Scan for the cell matching the given text and deliver its [X, Y] coordinate at center. 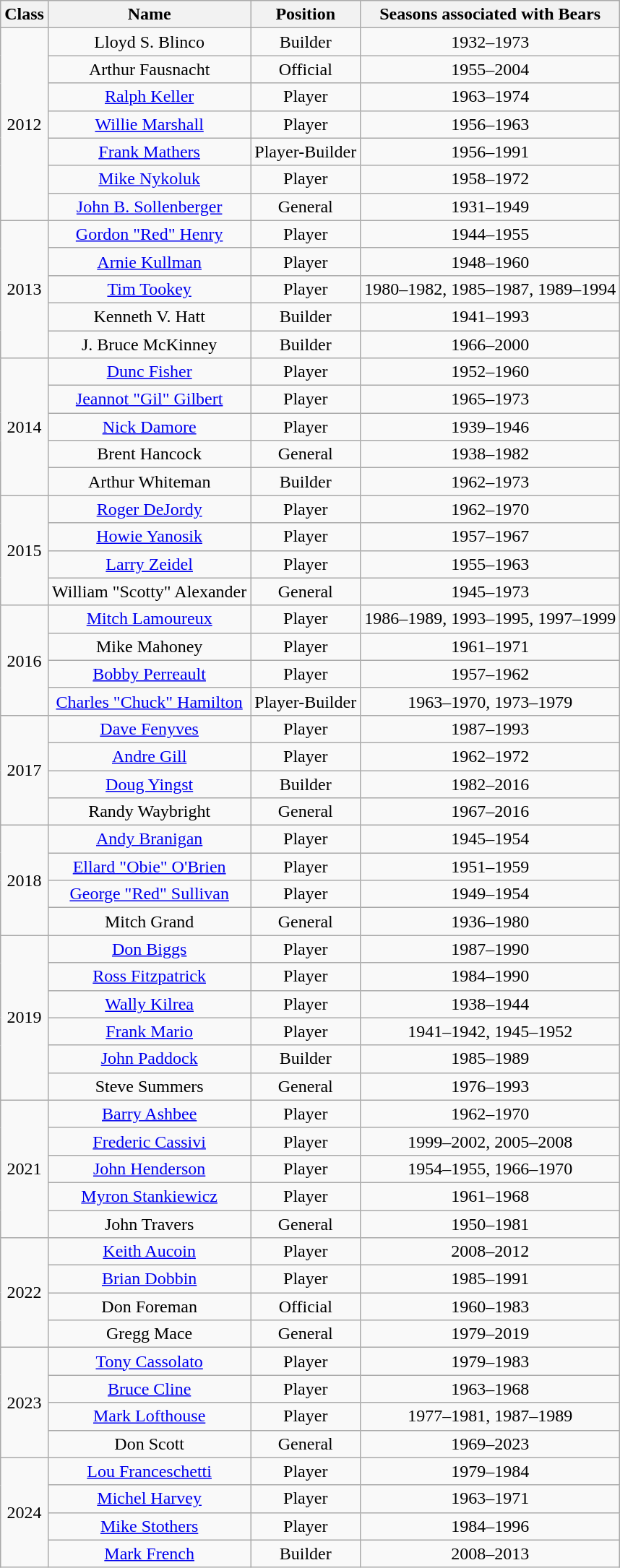
Arthur Fausnacht [149, 69]
Bruce Cline [149, 1389]
John Paddock [149, 1059]
Mark Lofthouse [149, 1416]
1961–1971 [490, 646]
1962–1973 [490, 482]
Andre Gill [149, 756]
John Travers [149, 1224]
1954–1955, 1966–1970 [490, 1169]
Frank Mario [149, 1031]
Don Biggs [149, 949]
1948–1960 [490, 261]
Randy Waybright [149, 812]
William "Scotty" Alexander [149, 592]
1938–1982 [490, 454]
2018 [25, 880]
1941–1993 [490, 316]
Frederic Cassivi [149, 1141]
Mitch Grand [149, 922]
1957–1967 [490, 537]
1980–1982, 1985–1987, 1989–1994 [490, 289]
2016 [25, 660]
Arnie Kullman [149, 261]
Steve Summers [149, 1086]
Roger DeJordy [149, 509]
1932–1973 [490, 42]
1987–1993 [490, 729]
Michel Harvey [149, 1499]
George "Red" Sullivan [149, 894]
1965–1973 [490, 399]
2008–2012 [490, 1252]
Don Scott [149, 1444]
Ross Fitzpatrick [149, 976]
1941–1942, 1945–1952 [490, 1031]
1952–1960 [490, 372]
Frank Mathers [149, 152]
1982–2016 [490, 784]
Doug Yingst [149, 784]
1955–2004 [490, 69]
Class [25, 14]
1979–1984 [490, 1471]
2023 [25, 1403]
2017 [25, 770]
Dave Fenyves [149, 729]
Gordon "Red" Henry [149, 234]
2024 [25, 1512]
1999–2002, 2005–2008 [490, 1141]
Arthur Whiteman [149, 482]
2014 [25, 427]
2022 [25, 1293]
Howie Yanosik [149, 537]
Ralph Keller [149, 97]
1963–1968 [490, 1389]
Lou Franceschetti [149, 1471]
1986–1989, 1993–1995, 1997–1999 [490, 619]
1984–1996 [490, 1526]
1967–2016 [490, 812]
1969–2023 [490, 1444]
1945–1973 [490, 592]
2012 [25, 124]
1939–1946 [490, 427]
Charles "Chuck" Hamilton [149, 701]
Name [149, 14]
1956–1963 [490, 124]
Dunc Fisher [149, 372]
1957–1962 [490, 674]
Mike Nykoluk [149, 179]
1955–1963 [490, 564]
Jeannot "Gil" Gilbert [149, 399]
John B. Sollenberger [149, 207]
Andy Branigan [149, 839]
Lloyd S. Blinco [149, 42]
Tony Cassolato [149, 1361]
Kenneth V. Hatt [149, 316]
1958–1972 [490, 179]
1949–1954 [490, 894]
Ellard "Obie" O'Brien [149, 867]
Mark French [149, 1554]
1979–1983 [490, 1361]
1977–1981, 1987–1989 [490, 1416]
Nick Damore [149, 427]
Larry Zeidel [149, 564]
1963–1970, 1973–1979 [490, 701]
Keith Aucoin [149, 1252]
2008–2013 [490, 1554]
Myron Stankiewicz [149, 1196]
1945–1954 [490, 839]
Wally Kilrea [149, 1004]
1961–1968 [490, 1196]
1963–1971 [490, 1499]
1931–1949 [490, 207]
1960–1983 [490, 1307]
Mike Stothers [149, 1526]
1987–1990 [490, 949]
1951–1959 [490, 867]
Don Foreman [149, 1307]
Brian Dobbin [149, 1279]
2019 [25, 1018]
1985–1989 [490, 1059]
1956–1991 [490, 152]
1936–1980 [490, 922]
Brent Hancock [149, 454]
2013 [25, 289]
1950–1981 [490, 1224]
Seasons associated with Bears [490, 14]
Mitch Lamoureux [149, 619]
1984–1990 [490, 976]
1962–1972 [490, 756]
1979–2019 [490, 1334]
1963–1974 [490, 97]
Tim Tookey [149, 289]
J. Bruce McKinney [149, 345]
2015 [25, 550]
2021 [25, 1169]
Position [306, 14]
1944–1955 [490, 234]
Gregg Mace [149, 1334]
Mike Mahoney [149, 646]
Bobby Perreault [149, 674]
1985–1991 [490, 1279]
1976–1993 [490, 1086]
1966–2000 [490, 345]
Willie Marshall [149, 124]
1938–1944 [490, 1004]
John Henderson [149, 1169]
Barry Ashbee [149, 1114]
